Pinpoint the cell where the given text exists, returning its (X, Y) midpoint coordinate. 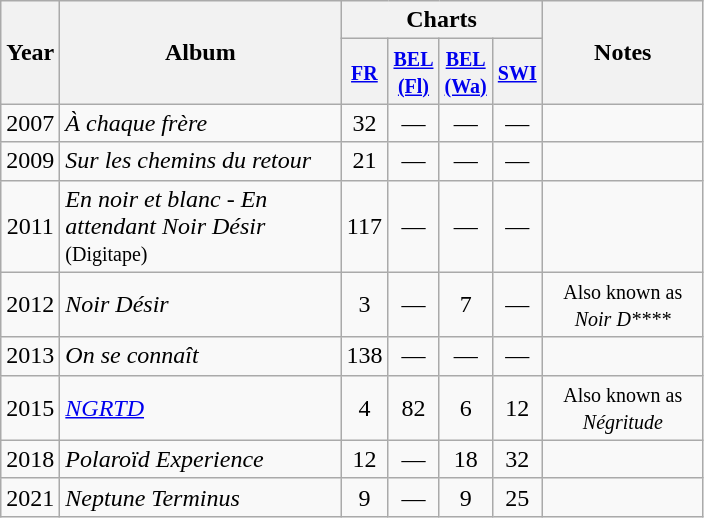
25 (517, 497)
Charts (442, 20)
Notes (622, 52)
À chaque frère (200, 123)
7 (466, 304)
2018 (30, 459)
BEL(Wa) (466, 72)
NGRTD (200, 408)
Sur les chemins du retour (200, 161)
2011 (30, 226)
3 (364, 304)
BEL(Fl) (414, 72)
2007 (30, 123)
2021 (30, 497)
Noir Désir (200, 304)
117 (364, 226)
SWI (517, 72)
6 (466, 408)
Polaroïd Experience (200, 459)
18 (466, 459)
2009 (30, 161)
On se connaît (200, 356)
21 (364, 161)
Year (30, 52)
82 (414, 408)
4 (364, 408)
Also known as Négritude (622, 408)
2015 (30, 408)
138 (364, 356)
2013 (30, 356)
Neptune Terminus (200, 497)
En noir et blanc - En attendant Noir Désir (Digitape) (200, 226)
2012 (30, 304)
Also known as Noir D**** (622, 304)
Album (200, 52)
FR (364, 72)
